Scan for the cell matching the given text and deliver its [X, Y] coordinate at center. 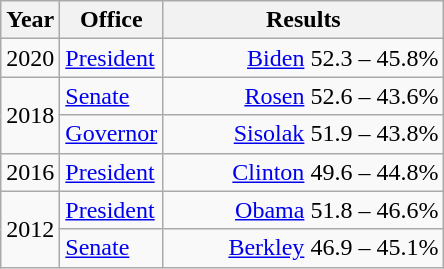
2018 [30, 115]
Biden 52.3 – 45.8% [304, 58]
Year [30, 20]
Obama 51.8 – 46.6% [304, 210]
Sisolak 51.9 – 43.8% [304, 134]
2016 [30, 172]
Results [304, 20]
Clinton 49.6 – 44.8% [304, 172]
2020 [30, 58]
Rosen 52.6 – 43.6% [304, 96]
2012 [30, 229]
Berkley 46.9 – 45.1% [304, 248]
Governor [112, 134]
Office [112, 20]
